For the text-containing cell, return its midpoint in (x, y) coordinate format. 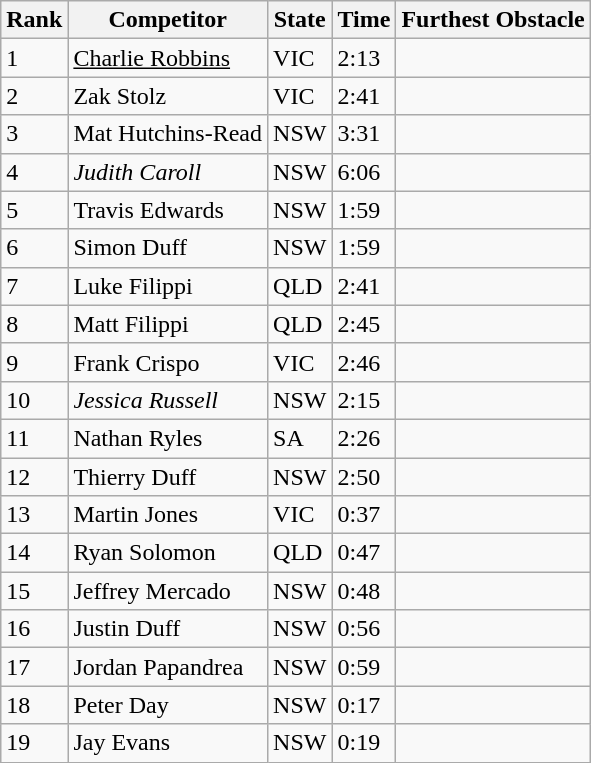
SA (300, 438)
Frank Crispo (168, 362)
16 (34, 629)
4 (34, 172)
Justin Duff (168, 629)
Zak Stolz (168, 96)
0:47 (364, 553)
Jay Evans (168, 743)
3 (34, 134)
9 (34, 362)
11 (34, 438)
State (300, 20)
Jeffrey Mercado (168, 591)
Jordan Papandrea (168, 667)
Competitor (168, 20)
Jessica Russell (168, 400)
19 (34, 743)
2:13 (364, 58)
Rank (34, 20)
0:19 (364, 743)
5 (34, 210)
0:48 (364, 591)
Travis Edwards (168, 210)
2:45 (364, 324)
12 (34, 477)
Peter Day (168, 705)
2:50 (364, 477)
Judith Caroll (168, 172)
10 (34, 400)
7 (34, 286)
2:46 (364, 362)
3:31 (364, 134)
2:26 (364, 438)
Mat Hutchins-Read (168, 134)
Luke Filippi (168, 286)
1 (34, 58)
Charlie Robbins (168, 58)
Ryan Solomon (168, 553)
0:56 (364, 629)
0:37 (364, 515)
0:59 (364, 667)
Thierry Duff (168, 477)
14 (34, 553)
8 (34, 324)
2:15 (364, 400)
Martin Jones (168, 515)
6:06 (364, 172)
2 (34, 96)
Matt Filippi (168, 324)
17 (34, 667)
0:17 (364, 705)
13 (34, 515)
Furthest Obstacle (493, 20)
18 (34, 705)
Simon Duff (168, 248)
Time (364, 20)
Nathan Ryles (168, 438)
15 (34, 591)
6 (34, 248)
